Detect which cell encompasses the target text, then output its [x, y] center coordinate. 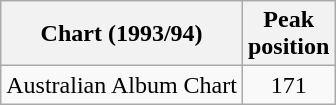
Peakposition [288, 34]
Australian Album Chart [122, 85]
171 [288, 85]
Chart (1993/94) [122, 34]
